Provide the [X, Y] coordinate of the cell's center where the given text is located.  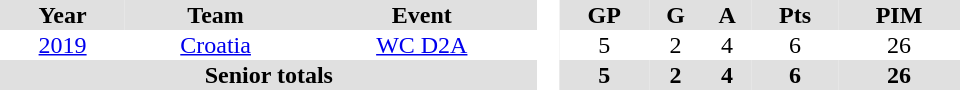
2019 [62, 45]
A [727, 15]
Pts [795, 15]
G [676, 15]
Croatia [216, 45]
Event [422, 15]
Senior totals [269, 75]
GP [604, 15]
Team [216, 15]
Year [62, 15]
PIM [899, 15]
WC D2A [422, 45]
